Output the [x, y] coordinate of the center of the cell containing the given text.  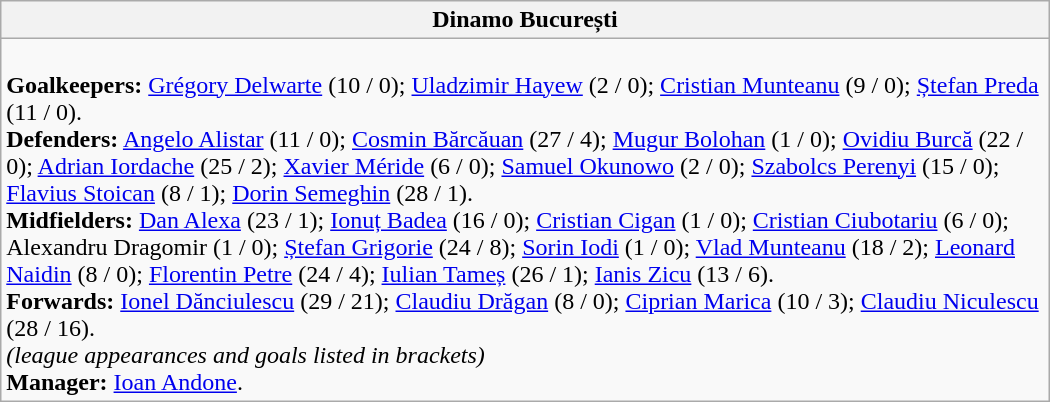
Dinamo București [525, 20]
